For the text-containing cell, return its midpoint in (X, Y) coordinate format. 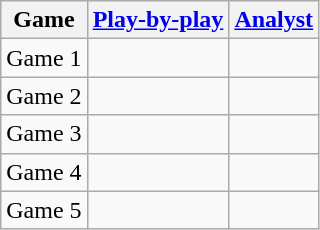
Analyst (274, 20)
Game 2 (44, 96)
Game 1 (44, 58)
Game (44, 20)
Game 5 (44, 210)
Game 3 (44, 134)
Play-by-play (158, 20)
Game 4 (44, 172)
